Extract the [x, y] coordinate from the center of the cell holding the provided text.  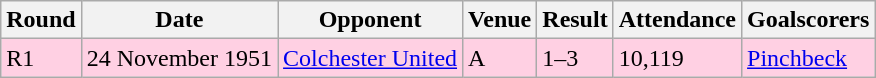
1–3 [575, 58]
A [500, 58]
Round [41, 20]
Colchester United [370, 58]
Opponent [370, 20]
Attendance [677, 20]
Goalscorers [808, 20]
10,119 [677, 58]
Pinchbeck [808, 58]
Date [179, 20]
R1 [41, 58]
Venue [500, 20]
Result [575, 20]
24 November 1951 [179, 58]
